Locate the cell with the specified text and output its [x, y] center coordinate. 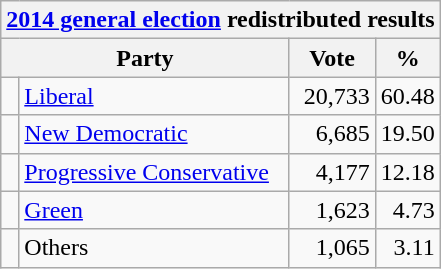
1,623 [332, 210]
Liberal [154, 96]
Progressive Conservative [154, 172]
2014 general election redistributed results [220, 20]
60.48 [408, 96]
3.11 [408, 248]
% [408, 58]
4,177 [332, 172]
Others [154, 248]
19.50 [408, 134]
1,065 [332, 248]
20,733 [332, 96]
Party [145, 58]
12.18 [408, 172]
Green [154, 210]
4.73 [408, 210]
6,685 [332, 134]
New Democratic [154, 134]
Vote [332, 58]
